Output the [X, Y] coordinate of the center of the cell containing the given text.  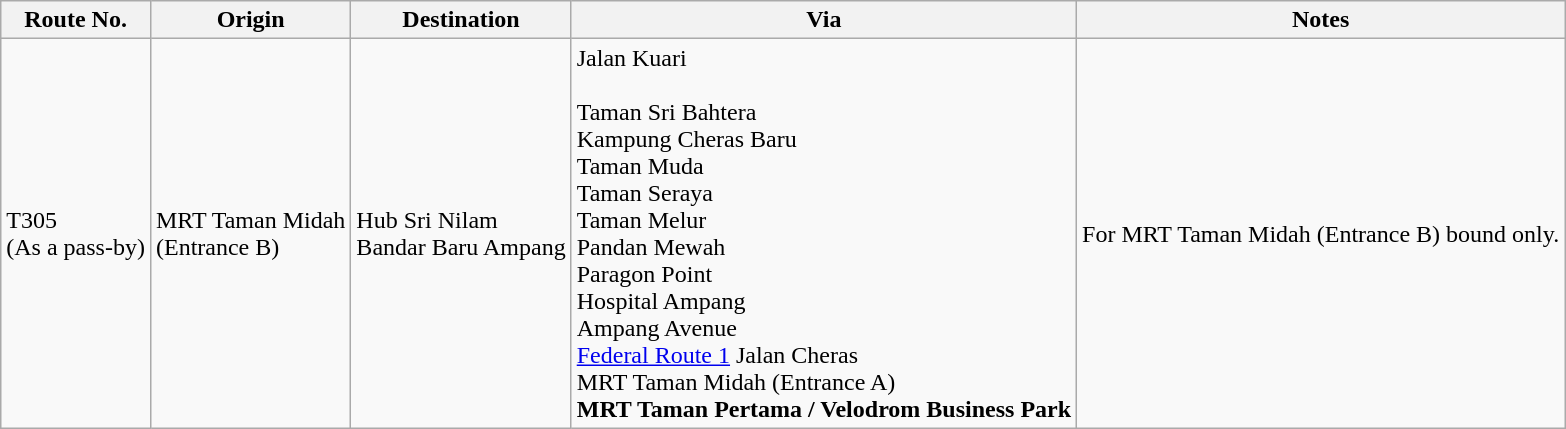
Origin [250, 20]
Destination [461, 20]
Route No. [76, 20]
T305(As a pass-by) [76, 234]
MRT Taman Midah(Entrance B) [250, 234]
Notes [1321, 20]
Hub Sri NilamBandar Baru Ampang [461, 234]
For MRT Taman Midah (Entrance B) bound only. [1321, 234]
Via [824, 20]
